Capture the cell that displays the provided text and extract its [X, Y] central coordinate. 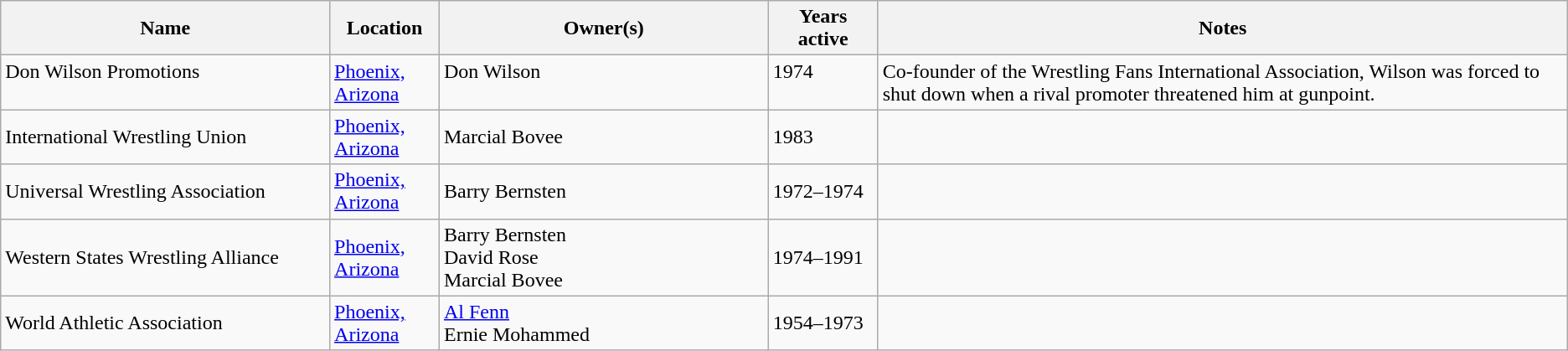
Barry BernstenDavid RoseMarcial Bovee [603, 257]
World Athletic Association [166, 323]
1974 [823, 82]
Co-founder of the Wrestling Fans International Association, Wilson was forced to shut down when a rival promoter threatened him at gunpoint. [1223, 82]
Don Wilson [603, 82]
Name [166, 28]
Al FennErnie Mohammed [603, 323]
International Wrestling Union [166, 137]
Notes [1223, 28]
1974–1991 [823, 257]
Don Wilson Promotions [166, 82]
Universal Wrestling Association [166, 191]
Location [385, 28]
1972–1974 [823, 191]
1983 [823, 137]
Marcial Bovee [603, 137]
1954–1973 [823, 323]
Owner(s) [603, 28]
Years active [823, 28]
Western States Wrestling Alliance [166, 257]
Barry Bernsten [603, 191]
